Scan for the cell matching the given text and deliver its (x, y) coordinate at center. 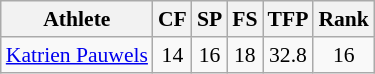
Athlete (77, 19)
14 (172, 55)
SP (210, 19)
TFP (288, 19)
Katrien Pauwels (77, 55)
FS (244, 19)
CF (172, 19)
18 (244, 55)
Rank (344, 19)
32.8 (288, 55)
